Determine the [X, Y] coordinate at the center of the cell enclosing the given text.  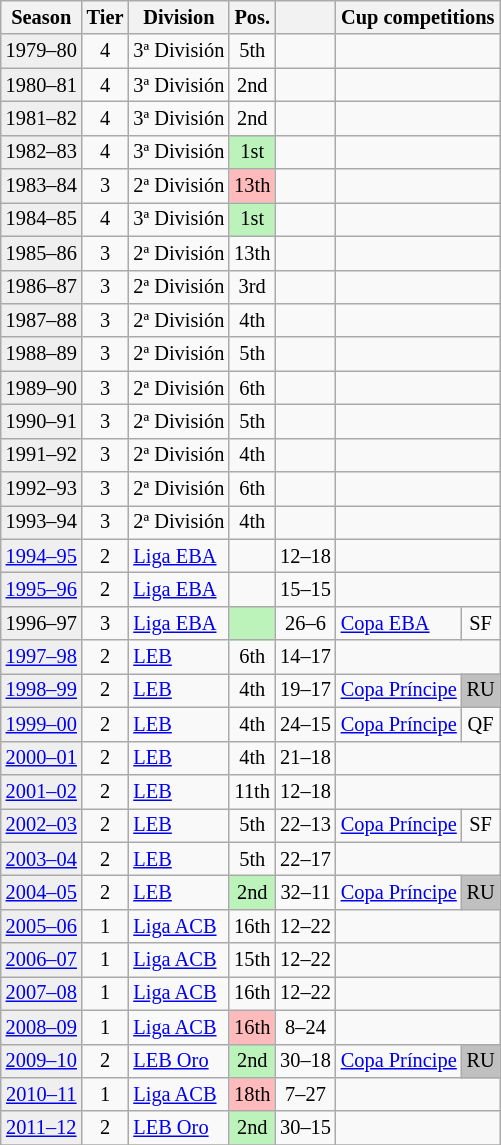
21–18 [306, 758]
26–6 [306, 623]
1980–81 [42, 85]
2011–12 [42, 1128]
11th [252, 791]
2008–09 [42, 1027]
1990–91 [42, 421]
2010–11 [42, 1094]
15–15 [306, 589]
2007–08 [42, 993]
30–15 [306, 1128]
1985–86 [42, 253]
1988–89 [42, 354]
7–27 [306, 1094]
24–15 [306, 724]
1989–90 [42, 388]
15th [252, 960]
2009–10 [42, 1061]
1986–87 [42, 287]
Pos. [252, 17]
1994–95 [42, 556]
Tier [106, 17]
1982–83 [42, 152]
2003–04 [42, 859]
2005–06 [42, 926]
1991–92 [42, 455]
Copa EBA [399, 623]
2002–03 [42, 825]
Season [42, 17]
1995–96 [42, 589]
1998–99 [42, 690]
8–24 [306, 1027]
32–11 [306, 892]
1979–80 [42, 51]
2006–07 [42, 960]
30–18 [306, 1061]
1993–94 [42, 522]
1984–85 [42, 219]
1992–93 [42, 489]
1997–98 [42, 657]
1996–97 [42, 623]
22–17 [306, 859]
Division [178, 17]
19–17 [306, 690]
2000–01 [42, 758]
14–17 [306, 657]
1983–84 [42, 186]
18th [252, 1094]
1987–88 [42, 320]
2001–02 [42, 791]
3rd [252, 287]
2004–05 [42, 892]
1981–82 [42, 118]
1999–00 [42, 724]
Cup competitions [418, 17]
QF [481, 724]
22–13 [306, 825]
